Search for the cell housing the specified text and yield its (X, Y) center coordinate. 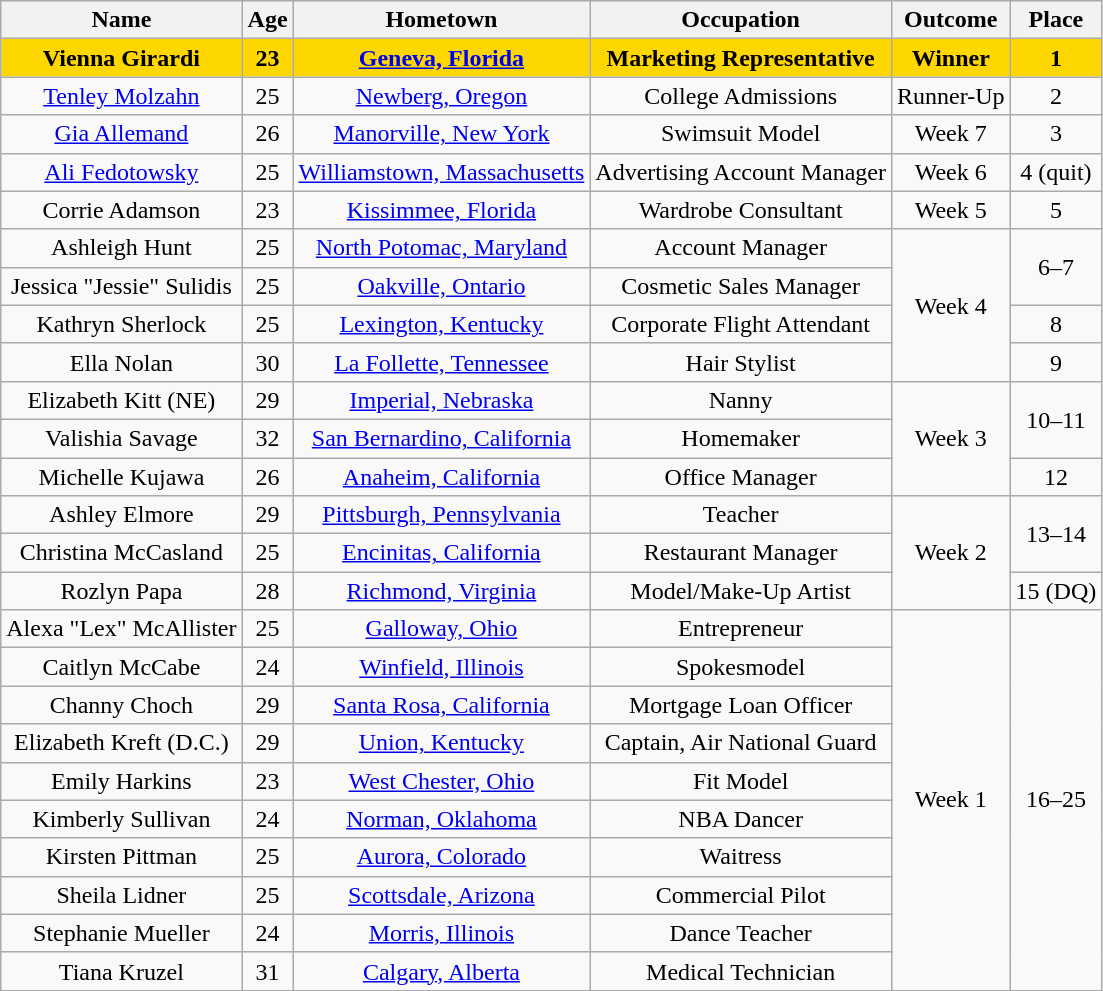
Gia Allemand (122, 134)
Wardrobe Consultant (741, 210)
Pittsburgh, Pennsylvania (442, 515)
Ashleigh Hunt (122, 248)
Teacher (741, 515)
Week 3 (950, 438)
5 (1056, 210)
16–25 (1056, 800)
Homemaker (741, 438)
Tiana Kruzel (122, 971)
Ella Nolan (122, 362)
10–11 (1056, 419)
Santa Rosa, California (442, 705)
Imperial, Nebraska (442, 400)
15 (DQ) (1056, 591)
Name (122, 20)
Lexington, Kentucky (442, 324)
Channy Choch (122, 705)
Kirsten Pittman (122, 857)
Morris, Illinois (442, 933)
Marketing Representative (741, 58)
Anaheim, California (442, 477)
Christina McCasland (122, 553)
Runner-Up (950, 96)
West Chester, Ohio (442, 781)
Norman, Oklahoma (442, 819)
3 (1056, 134)
NBA Dancer (741, 819)
Stephanie Mueller (122, 933)
13–14 (1056, 534)
Nanny (741, 400)
La Follette, Tennessee (442, 362)
Williamstown, Massachusetts (442, 172)
Week 4 (950, 305)
Richmond, Virginia (442, 591)
North Potomac, Maryland (442, 248)
Mortgage Loan Officer (741, 705)
Ali Fedotowsky (122, 172)
Restaurant Manager (741, 553)
Waitress (741, 857)
Entrepreneur (741, 629)
Galloway, Ohio (442, 629)
Scottsdale, Arizona (442, 895)
32 (268, 438)
Sheila Lidner (122, 895)
Elizabeth Kitt (NE) (122, 400)
Model/Make-Up Artist (741, 591)
Week 2 (950, 553)
Hair Stylist (741, 362)
Emily Harkins (122, 781)
Alexa "Lex" McAllister (122, 629)
Spokesmodel (741, 667)
Corporate Flight Attendant (741, 324)
Captain, Air National Guard (741, 743)
Office Manager (741, 477)
Rozlyn Papa (122, 591)
6–7 (1056, 267)
Swimsuit Model (741, 134)
Calgary, Alberta (442, 971)
28 (268, 591)
Occupation (741, 20)
Week 5 (950, 210)
Week 1 (950, 800)
30 (268, 362)
Kathryn Sherlock (122, 324)
1 (1056, 58)
Outcome (950, 20)
Age (268, 20)
San Bernardino, California (442, 438)
Michelle Kujawa (122, 477)
College Admissions (741, 96)
Union, Kentucky (442, 743)
Place (1056, 20)
Week 7 (950, 134)
Week 6 (950, 172)
Elizabeth Kreft (D.C.) (122, 743)
Vienna Girardi (122, 58)
Ashley Elmore (122, 515)
Valishia Savage (122, 438)
Dance Teacher (741, 933)
Hometown (442, 20)
Winner (950, 58)
Kimberly Sullivan (122, 819)
Corrie Adamson (122, 210)
Caitlyn McCabe (122, 667)
Jessica "Jessie" Sulidis (122, 286)
Geneva, Florida (442, 58)
Winfield, Illinois (442, 667)
Aurora, Colorado (442, 857)
Newberg, Oregon (442, 96)
8 (1056, 324)
4 (quit) (1056, 172)
Tenley Molzahn (122, 96)
2 (1056, 96)
Advertising Account Manager (741, 172)
Manorville, New York (442, 134)
Fit Model (741, 781)
31 (268, 971)
Medical Technician (741, 971)
Cosmetic Sales Manager (741, 286)
Encinitas, California (442, 553)
Account Manager (741, 248)
Commercial Pilot (741, 895)
9 (1056, 362)
Kissimmee, Florida (442, 210)
Oakville, Ontario (442, 286)
12 (1056, 477)
